Search for the cell housing the specified text and yield its (X, Y) center coordinate. 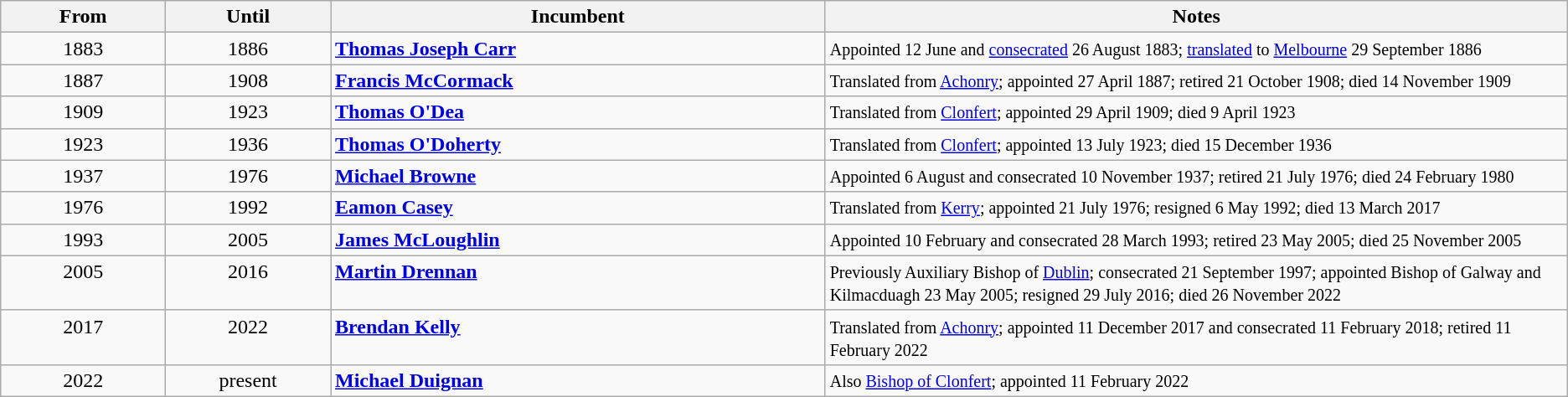
1936 (248, 144)
Translated from Kerry; appointed 21 July 1976; resigned 6 May 1992; died 13 March 2017 (1196, 208)
1992 (248, 208)
Incumbent (578, 17)
Translated from Achonry; appointed 11 December 2017 and consecrated 11 February 2018; retired 11 February 2022 (1196, 337)
James McLoughlin (578, 240)
Michael Duignan (578, 380)
Thomas Joseph Carr (578, 49)
1908 (248, 80)
Translated from Clonfert; appointed 29 April 1909; died 9 April 1923 (1196, 112)
2016 (248, 283)
Appointed 6 August and consecrated 10 November 1937; retired 21 July 1976; died 24 February 1980 (1196, 176)
Eamon Casey (578, 208)
Francis McCormack (578, 80)
From (84, 17)
Thomas O'Dea (578, 112)
1887 (84, 80)
Notes (1196, 17)
Brendan Kelly (578, 337)
Martin Drennan (578, 283)
Translated from Achonry; appointed 27 April 1887; retired 21 October 1908; died 14 November 1909 (1196, 80)
present (248, 380)
Michael Browne (578, 176)
2017 (84, 337)
Appointed 12 June and consecrated 26 August 1883; translated to Melbourne 29 September 1886 (1196, 49)
Translated from Clonfert; appointed 13 July 1923; died 15 December 1936 (1196, 144)
1886 (248, 49)
1909 (84, 112)
Also Bishop of Clonfert; appointed 11 February 2022 (1196, 380)
Until (248, 17)
1937 (84, 176)
1883 (84, 49)
Thomas O'Doherty (578, 144)
Appointed 10 February and consecrated 28 March 1993; retired 23 May 2005; died 25 November 2005 (1196, 240)
1993 (84, 240)
